Find where the given text appears and provide that cell's center as (X, Y) coordinate. 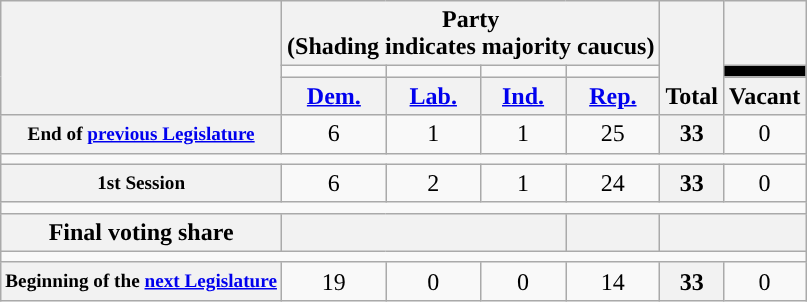
Ind. (523, 96)
Rep. (613, 96)
1st Session (142, 183)
Dem. (334, 96)
End of previous Legislature (142, 134)
Total (692, 58)
Party (Shading indicates majority caucus) (471, 34)
24 (613, 183)
25 (613, 134)
2 (433, 183)
Vacant (764, 96)
Lab. (433, 96)
Final voting share (142, 232)
Beginning of the next Legislature (142, 281)
19 (334, 281)
14 (613, 281)
